Locate the cell with the specified text and output its (x, y) center coordinate. 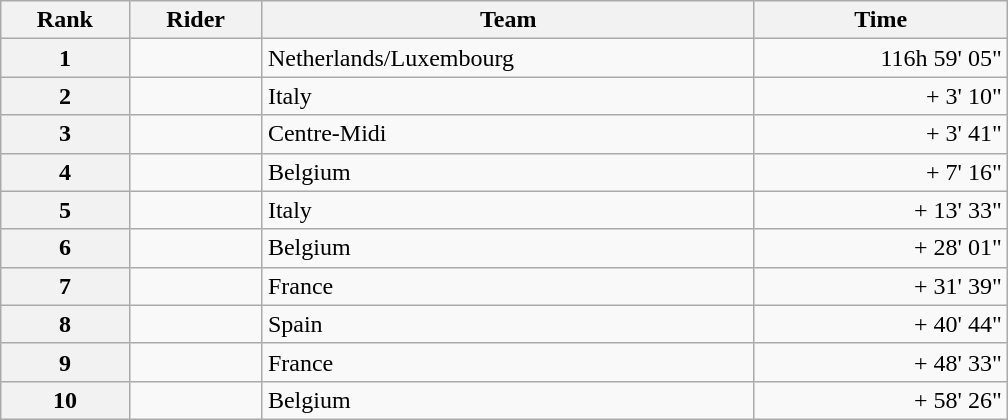
3 (65, 134)
5 (65, 210)
Rank (65, 20)
Rider (196, 20)
+ 48' 33" (880, 362)
Time (880, 20)
+ 3' 41" (880, 134)
2 (65, 96)
1 (65, 58)
Team (508, 20)
+ 40' 44" (880, 324)
Spain (508, 324)
Netherlands/Luxembourg (508, 58)
+ 13' 33" (880, 210)
10 (65, 400)
116h 59' 05" (880, 58)
+ 31' 39" (880, 286)
+ 3' 10" (880, 96)
8 (65, 324)
+ 58' 26" (880, 400)
7 (65, 286)
9 (65, 362)
+ 28' 01" (880, 248)
+ 7' 16" (880, 172)
6 (65, 248)
4 (65, 172)
Centre-Midi (508, 134)
